Output the (X, Y) coordinate of the center of the cell containing the given text.  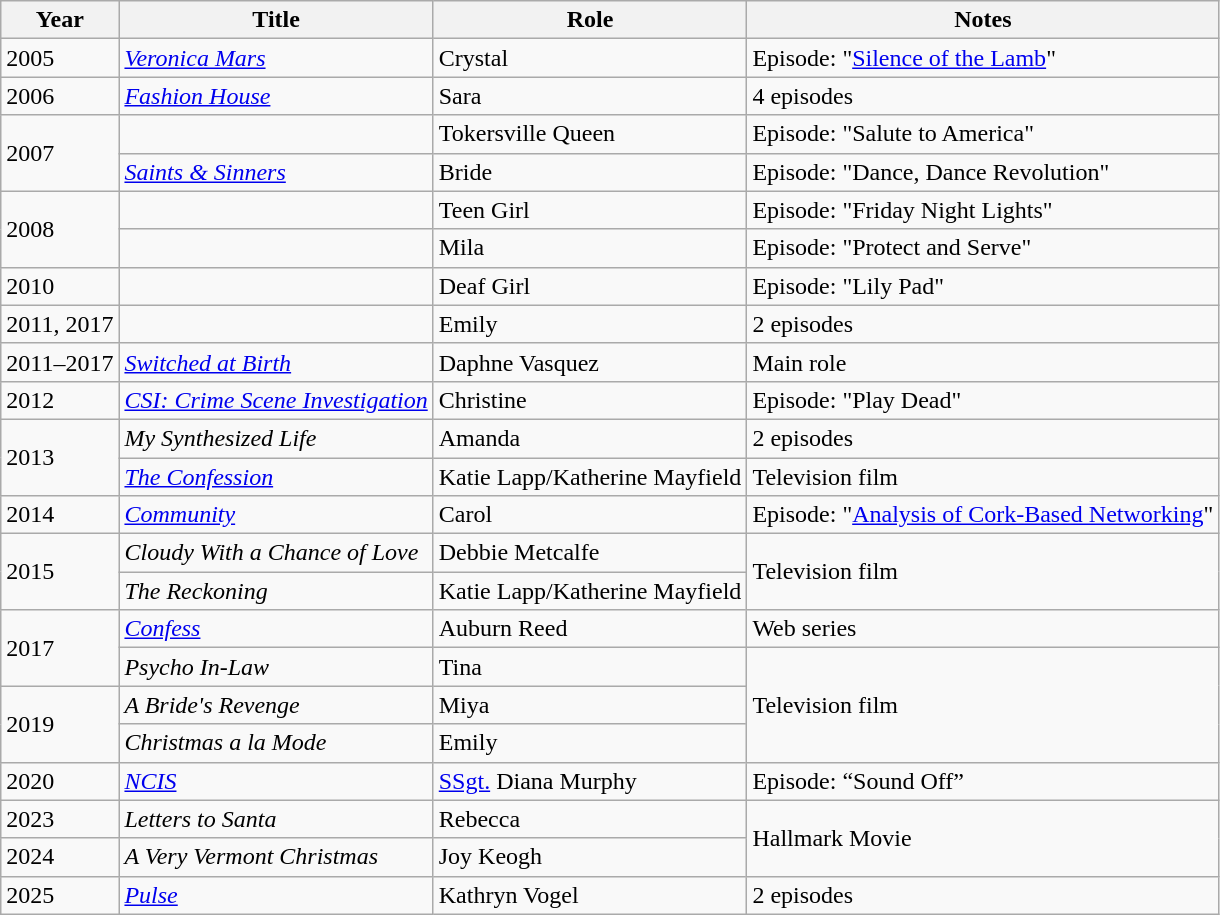
2017 (60, 648)
Episode: "Salute to America" (983, 134)
Notes (983, 20)
Episode: "Silence of the Lamb" (983, 58)
Hallmark Movie (983, 838)
Mila (590, 248)
Christine (590, 400)
A Very Vermont Christmas (276, 857)
Letters to Santa (276, 819)
Bride (590, 172)
Year (60, 20)
2024 (60, 857)
Veronica Mars (276, 58)
2007 (60, 153)
Pulse (276, 895)
Community (276, 515)
Tina (590, 667)
2019 (60, 724)
Saints & Sinners (276, 172)
Episode: "Friday Night Lights" (983, 210)
2023 (60, 819)
Title (276, 20)
2012 (60, 400)
Role (590, 20)
2010 (60, 286)
Episode: "Analysis of Cork-Based Networking" (983, 515)
NCIS (276, 781)
Episode: "Dance, Dance Revolution" (983, 172)
2011–2017 (60, 362)
Rebecca (590, 819)
Carol (590, 515)
Tokersville Queen (590, 134)
Episode: "Lily Pad" (983, 286)
Auburn Reed (590, 629)
A Bride's Revenge (276, 705)
2011, 2017 (60, 324)
Teen Girl (590, 210)
The Confession (276, 477)
SSgt. Diana Murphy (590, 781)
Joy Keogh (590, 857)
4 episodes (983, 96)
Episode: “Sound Off” (983, 781)
Confess (276, 629)
Christmas a la Mode (276, 743)
Episode: "Protect and Serve" (983, 248)
Miya (590, 705)
Web series (983, 629)
2014 (60, 515)
Crystal (590, 58)
Amanda (590, 438)
Episode: "Play Dead" (983, 400)
2013 (60, 457)
2006 (60, 96)
Deaf Girl (590, 286)
Main role (983, 362)
Fashion House (276, 96)
2020 (60, 781)
2008 (60, 229)
2005 (60, 58)
Switched at Birth (276, 362)
CSI: Crime Scene Investigation (276, 400)
Daphne Vasquez (590, 362)
My Synthesized Life (276, 438)
2015 (60, 572)
Debbie Metcalfe (590, 553)
2025 (60, 895)
Psycho In-Law (276, 667)
Sara (590, 96)
Kathryn Vogel (590, 895)
The Reckoning (276, 591)
Cloudy With a Chance of Love (276, 553)
